Locate the cell with the specified text and output its [X, Y] center coordinate. 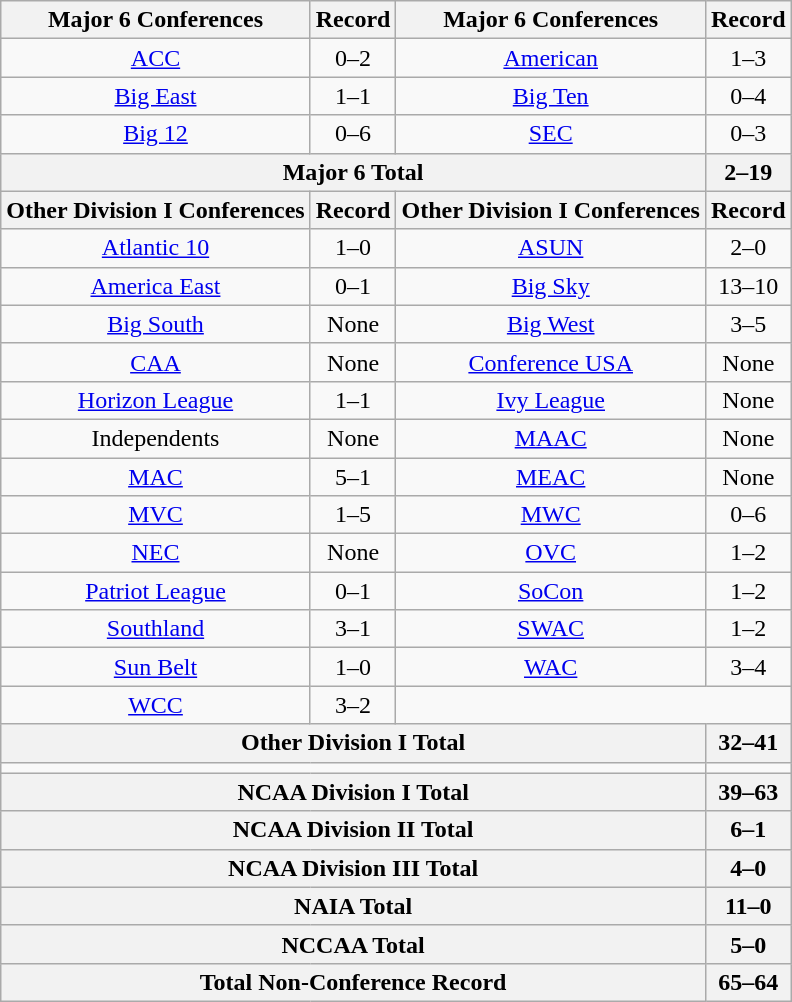
SoCon [550, 591]
ASUN [550, 248]
11–0 [748, 906]
3–4 [748, 667]
Horizon League [156, 400]
Ivy League [550, 400]
American [550, 58]
2–0 [748, 248]
4–0 [748, 868]
0–4 [748, 96]
SWAC [550, 629]
MAC [156, 477]
NEC [156, 553]
5–1 [353, 477]
0–3 [748, 134]
0–2 [353, 58]
CAA [156, 362]
MAAC [550, 438]
1–5 [353, 515]
Conference USA [550, 362]
Atlantic 10 [156, 248]
SEC [550, 134]
Patriot League [156, 591]
NCCAA Total [354, 944]
Big Ten [550, 96]
Big 12 [156, 134]
NAIA Total [354, 906]
Southland [156, 629]
5–0 [748, 944]
65–64 [748, 982]
Sun Belt [156, 667]
MVC [156, 515]
MWC [550, 515]
Big East [156, 96]
Other Division I Total [354, 743]
3–5 [748, 324]
Major 6 Total [354, 172]
OVC [550, 553]
MEAC [550, 477]
Big Sky [550, 286]
6–1 [748, 830]
13–10 [748, 286]
39–63 [748, 792]
NCAA Division I Total [354, 792]
Total Non-Conference Record [354, 982]
WAC [550, 667]
3–1 [353, 629]
Independents [156, 438]
2–19 [748, 172]
3–2 [353, 705]
NCAA Division III Total [354, 868]
ACC [156, 58]
1–3 [748, 58]
Big South [156, 324]
Big West [550, 324]
32–41 [748, 743]
NCAA Division II Total [354, 830]
WCC [156, 705]
America East [156, 286]
